Extract the [X, Y] coordinate from the center of the cell holding the provided text.  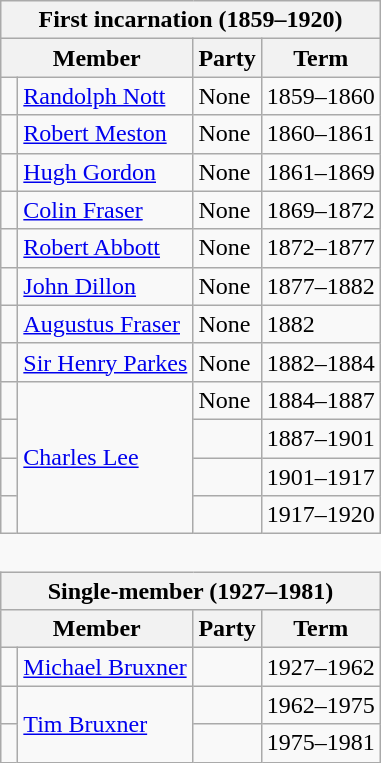
1884–1887 [320, 400]
Robert Meston [106, 134]
Colin Fraser [106, 210]
1962–1975 [320, 705]
1901–1917 [320, 477]
1927–1962 [320, 667]
First incarnation (1859–1920) [191, 20]
Single-member (1927–1981) [191, 591]
1869–1872 [320, 210]
Michael Bruxner [106, 667]
1859–1860 [320, 96]
Charles Lee [106, 457]
1887–1901 [320, 438]
Sir Henry Parkes [106, 362]
1877–1882 [320, 286]
Robert Abbott [106, 248]
1872–1877 [320, 248]
Hugh Gordon [106, 172]
Augustus Fraser [106, 324]
1882–1884 [320, 362]
Tim Bruxner [106, 724]
1860–1861 [320, 134]
John Dillon [106, 286]
Randolph Nott [106, 96]
1917–1920 [320, 515]
1975–1981 [320, 743]
1861–1869 [320, 172]
1882 [320, 324]
